Extract the [X, Y] coordinate from the center of the cell holding the provided text.  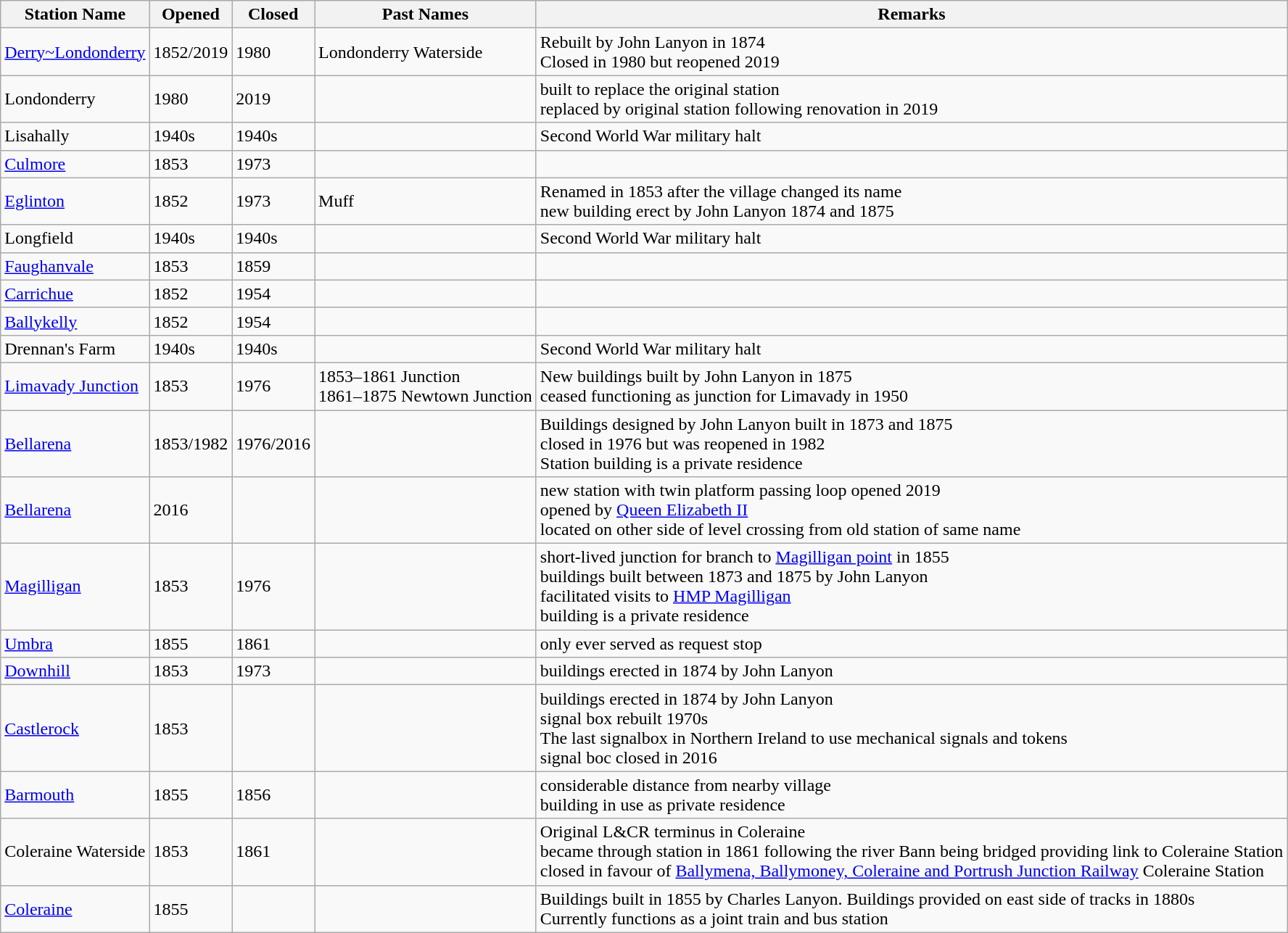
Closed [273, 14]
Derry~Londonderry [75, 52]
Downhill [75, 671]
Carrichue [75, 294]
1853–1861 Junction1861–1875 Newtown Junction [426, 386]
2019 [273, 99]
Buildings built in 1855 by Charles Lanyon. Buildings provided on east side of tracks in 1880sCurrently functions as a joint train and bus station [912, 909]
Drennan's Farm [75, 349]
Past Names [426, 14]
Magilligan [75, 587]
built to replace the original stationreplaced by original station following renovation in 2019 [912, 99]
Coleraine [75, 909]
Culmore [75, 164]
Umbra [75, 644]
only ever served as request stop [912, 644]
Faughanvale [75, 266]
Remarks [912, 14]
1852/2019 [191, 52]
buildings erected in 1874 by John Lanyon [912, 671]
Castlerock [75, 728]
1859 [273, 266]
Eglinton [75, 202]
considerable distance from nearby villagebuilding in use as private residence [912, 795]
1853/1982 [191, 444]
Coleraine Waterside [75, 852]
Lisahally [75, 136]
Limavady Junction [75, 386]
Londonderry Waterside [426, 52]
Barmouth [75, 795]
Buildings designed by John Lanyon built in 1873 and 1875closed in 1976 but was reopened in 1982Station building is a private residence [912, 444]
Opened [191, 14]
Rebuilt by John Lanyon in 1874Closed in 1980 but reopened 2019 [912, 52]
New buildings built by John Lanyon in 1875ceased functioning as junction for Limavady in 1950 [912, 386]
Ballykelly [75, 321]
Longfield [75, 239]
Station Name [75, 14]
Renamed in 1853 after the village changed its namenew building erect by John Lanyon 1874 and 1875 [912, 202]
2016 [191, 510]
1856 [273, 795]
1976/2016 [273, 444]
Muff [426, 202]
Londonderry [75, 99]
